For the text-containing cell, return its midpoint in [X, Y] coordinate format. 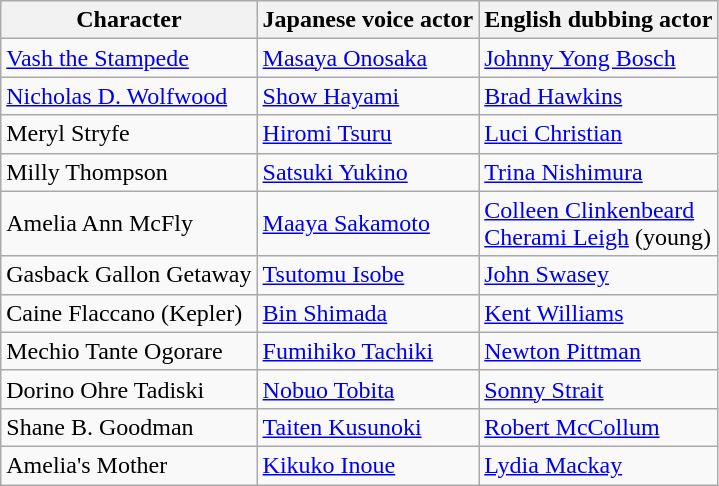
Milly Thompson [129, 172]
Tsutomu Isobe [368, 275]
Kent Williams [598, 313]
Character [129, 20]
Lydia Mackay [598, 465]
Japanese voice actor [368, 20]
English dubbing actor [598, 20]
Colleen ClinkenbeardCherami Leigh (young) [598, 224]
Mechio Tante Ogorare [129, 351]
Robert McCollum [598, 427]
Meryl Stryfe [129, 134]
Brad Hawkins [598, 96]
Nobuo Tobita [368, 389]
Johnny Yong Bosch [598, 58]
Show Hayami [368, 96]
Amelia Ann McFly [129, 224]
Masaya Onosaka [368, 58]
Caine Flaccano (Kepler) [129, 313]
Luci Christian [598, 134]
Vash the Stampede [129, 58]
Satsuki Yukino [368, 172]
Trina Nishimura [598, 172]
Shane B. Goodman [129, 427]
Taiten Kusunoki [368, 427]
Maaya Sakamoto [368, 224]
Sonny Strait [598, 389]
Dorino Ohre Tadiski [129, 389]
Gasback Gallon Getaway [129, 275]
John Swasey [598, 275]
Hiromi Tsuru [368, 134]
Kikuko Inoue [368, 465]
Amelia's Mother [129, 465]
Nicholas D. Wolfwood [129, 96]
Fumihiko Tachiki [368, 351]
Bin Shimada [368, 313]
Newton Pittman [598, 351]
